Extract the (x, y) coordinate from the center of the cell holding the provided text.  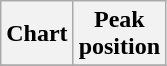
Chart (37, 34)
Peakposition (119, 34)
